Locate the cell with the specified text and output its (x, y) center coordinate. 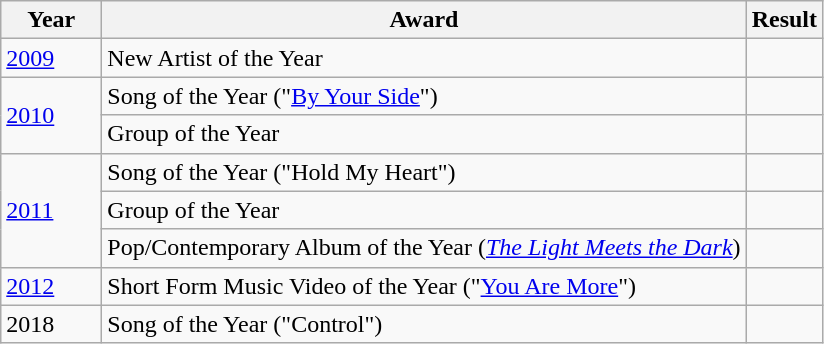
2018 (52, 324)
Song of the Year ("By Your Side") (424, 96)
Year (52, 20)
Award (424, 20)
Song of the Year ("Control") (424, 324)
2010 (52, 115)
Short Form Music Video of the Year ("You Are More") (424, 286)
Song of the Year ("Hold My Heart") (424, 172)
Result (784, 20)
2011 (52, 210)
New Artist of the Year (424, 58)
Pop/Contemporary Album of the Year (The Light Meets the Dark) (424, 248)
2012 (52, 286)
2009 (52, 58)
